Capture the cell that displays the provided text and extract its (X, Y) central coordinate. 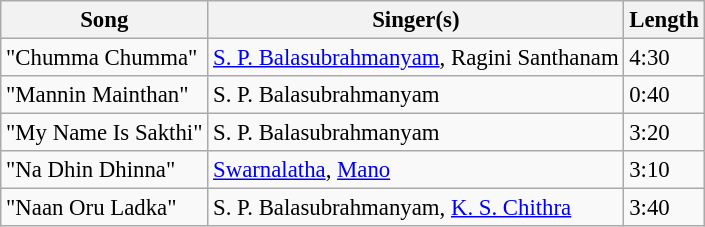
"Chumma Chumma" (104, 58)
Length (664, 20)
4:30 (664, 58)
Swarnalatha, Mano (416, 170)
"Na Dhin Dhinna" (104, 170)
3:40 (664, 208)
Singer(s) (416, 20)
S. P. Balasubrahmanyam, Ragini Santhanam (416, 58)
"Naan Oru Ladka" (104, 208)
"Mannin Mainthan" (104, 95)
3:20 (664, 133)
0:40 (664, 95)
Song (104, 20)
"My Name Is Sakthi" (104, 133)
3:10 (664, 170)
S. P. Balasubrahmanyam, K. S. Chithra (416, 208)
